Capture the cell that displays the provided text and extract its [x, y] central coordinate. 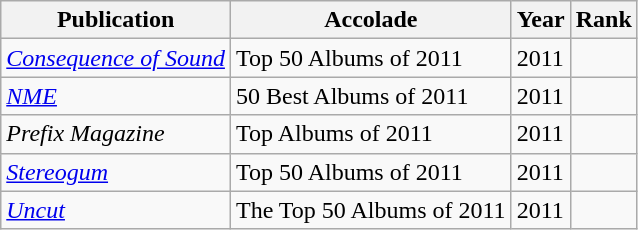
Accolade [370, 20]
Rank [604, 20]
50 Best Albums of 2011 [370, 96]
Consequence of Sound [116, 58]
Uncut [116, 210]
Top Albums of 2011 [370, 134]
NME [116, 96]
Publication [116, 20]
Stereogum [116, 172]
The Top 50 Albums of 2011 [370, 210]
Year [540, 20]
Prefix Magazine [116, 134]
